Detect which cell encompasses the target text, then output its [X, Y] center coordinate. 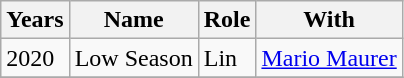
Role [227, 20]
Low Season [134, 58]
Lin [227, 58]
Years [35, 20]
Name [134, 20]
2020 [35, 58]
With [329, 20]
Mario Maurer [329, 58]
